Determine the [X, Y] coordinate at the center of the cell enclosing the given text.  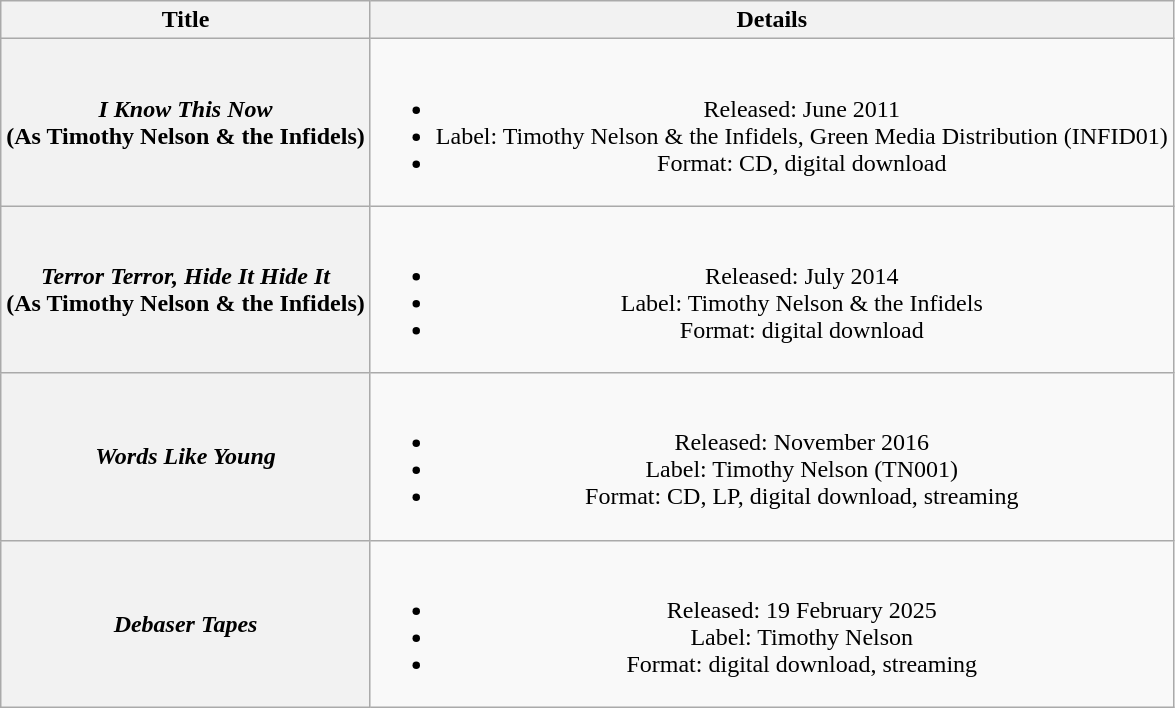
Released: June 2011Label: Timothy Nelson & the Infidels, Green Media Distribution (INFID01)Format: CD, digital download [772, 122]
Title [186, 20]
Released: July 2014Label: Timothy Nelson & the InfidelsFormat: digital download [772, 290]
Released: November 2016Label: Timothy Nelson (TN001)Format: CD, LP, digital download, streaming [772, 456]
Words Like Young [186, 456]
Debaser Tapes [186, 624]
Terror Terror, Hide It Hide It (As Timothy Nelson & the Infidels) [186, 290]
Details [772, 20]
I Know This Now (As Timothy Nelson & the Infidels) [186, 122]
Released: 19 February 2025Label: Timothy NelsonFormat: digital download, streaming [772, 624]
